Return [X, Y] of the center of cell containing provided text 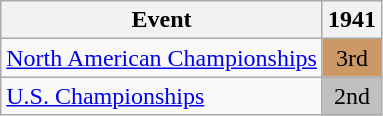
Event [162, 20]
U.S. Championships [162, 96]
North American Championships [162, 58]
2nd [352, 96]
3rd [352, 58]
1941 [352, 20]
